Detect which cell encompasses the target text, then output its [X, Y] center coordinate. 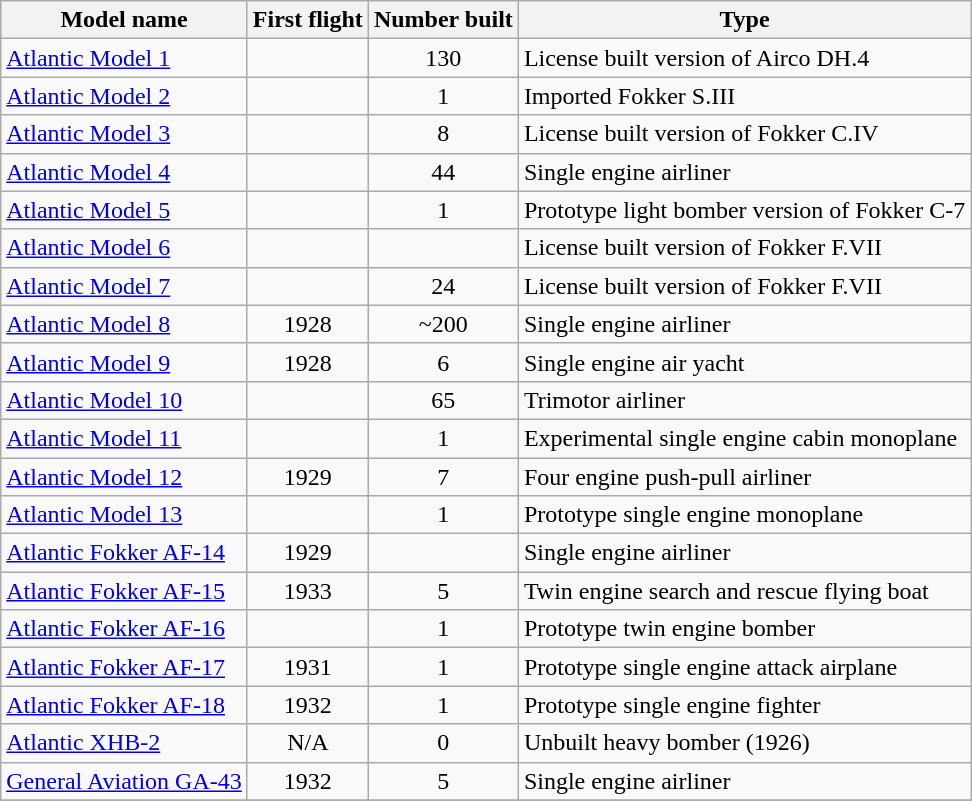
Atlantic Fokker AF-15 [124, 591]
Atlantic Fokker AF-18 [124, 705]
Model name [124, 20]
Number built [443, 20]
Trimotor airliner [744, 400]
Imported Fokker S.III [744, 96]
0 [443, 743]
Twin engine search and rescue flying boat [744, 591]
Prototype light bomber version of Fokker C-7 [744, 210]
Atlantic Model 13 [124, 515]
6 [443, 362]
24 [443, 286]
Atlantic Fokker AF-16 [124, 629]
1931 [308, 667]
Unbuilt heavy bomber (1926) [744, 743]
Atlantic Model 9 [124, 362]
Four engine push-pull airliner [744, 477]
130 [443, 58]
7 [443, 477]
1933 [308, 591]
Atlantic Model 4 [124, 172]
Atlantic Model 6 [124, 248]
Experimental single engine cabin monoplane [744, 438]
Atlantic Model 10 [124, 400]
First flight [308, 20]
Single engine air yacht [744, 362]
Atlantic Model 12 [124, 477]
Prototype twin engine bomber [744, 629]
8 [443, 134]
Atlantic Model 5 [124, 210]
~200 [443, 324]
Atlantic Model 3 [124, 134]
Atlantic Model 11 [124, 438]
65 [443, 400]
Atlantic XHB-2 [124, 743]
Type [744, 20]
44 [443, 172]
Prototype single engine fighter [744, 705]
License built version of Airco DH.4 [744, 58]
License built version of Fokker C.IV [744, 134]
Atlantic Model 1 [124, 58]
Prototype single engine monoplane [744, 515]
General Aviation GA-43 [124, 781]
N/A [308, 743]
Atlantic Model 8 [124, 324]
Prototype single engine attack airplane [744, 667]
Atlantic Fokker AF-17 [124, 667]
Atlantic Model 2 [124, 96]
Atlantic Fokker AF-14 [124, 553]
Atlantic Model 7 [124, 286]
